Capture the cell that displays the provided text and extract its (x, y) central coordinate. 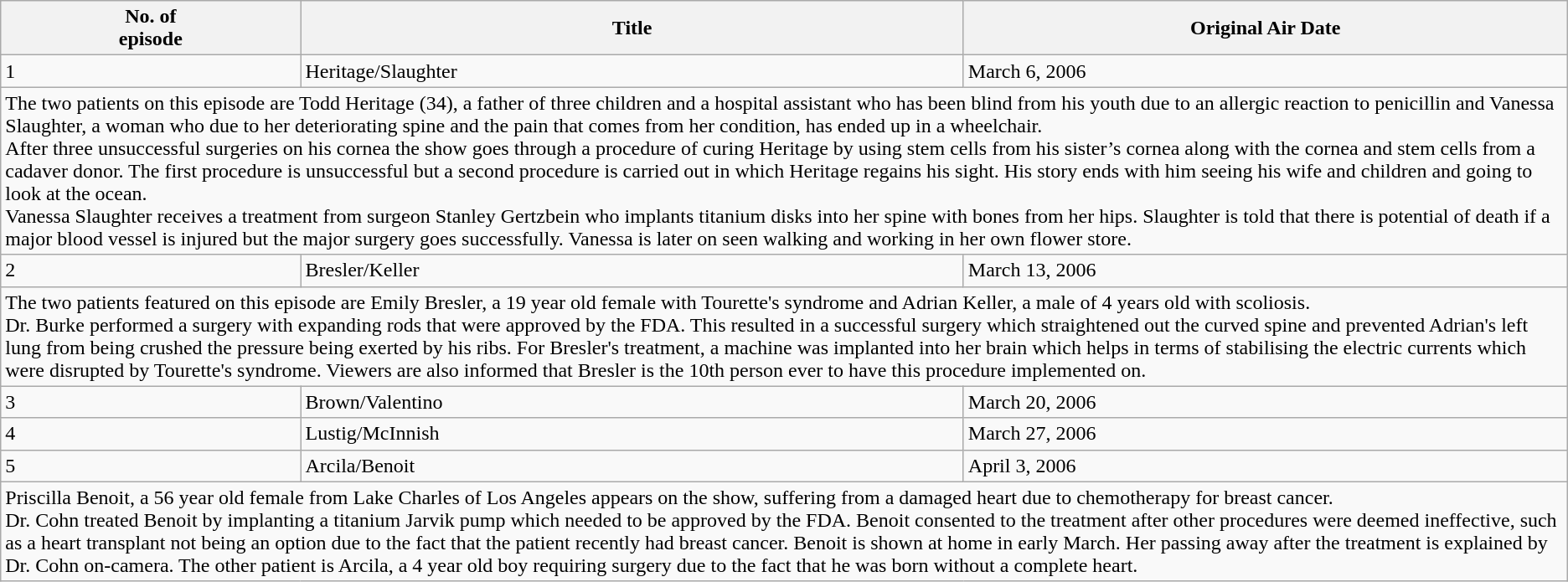
March 20, 2006 (1265, 402)
5 (151, 466)
Arcila/Benoit (632, 466)
Original Air Date (1265, 28)
Title (632, 28)
March 6, 2006 (1265, 71)
March 27, 2006 (1265, 434)
Heritage/Slaughter (632, 71)
March 13, 2006 (1265, 270)
2 (151, 270)
3 (151, 402)
April 3, 2006 (1265, 466)
1 (151, 71)
4 (151, 434)
Bresler/Keller (632, 270)
Lustig/McInnish (632, 434)
No. ofepisode (151, 28)
Brown/Valentino (632, 402)
